Pinpoint the cell where the given text exists, returning its (X, Y) midpoint coordinate. 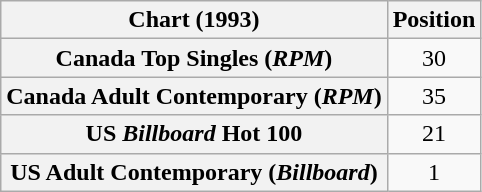
Canada Adult Contemporary (RPM) (194, 96)
35 (434, 96)
US Billboard Hot 100 (194, 134)
21 (434, 134)
US Adult Contemporary (Billboard) (194, 172)
Chart (1993) (194, 20)
Position (434, 20)
30 (434, 58)
1 (434, 172)
Canada Top Singles (RPM) (194, 58)
